Detect which cell encompasses the target text, then output its (x, y) center coordinate. 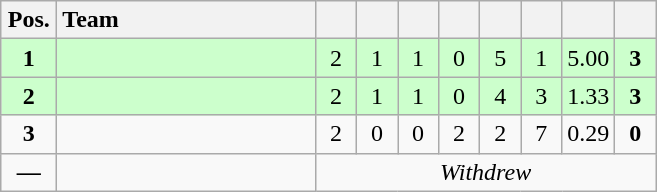
5 (500, 58)
Withdrew (485, 172)
5.00 (588, 58)
1.33 (588, 96)
Pos. (29, 20)
Team (186, 20)
4 (500, 96)
7 (542, 134)
0.29 (588, 134)
— (29, 172)
